Determine the (x, y) coordinate at the center of the cell enclosing the given text.  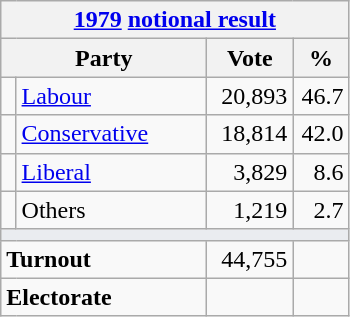
42.0 (321, 134)
Conservative (112, 134)
% (321, 58)
Turnout (104, 259)
1,219 (250, 210)
3,829 (250, 172)
Electorate (104, 297)
20,893 (250, 96)
1979 notional result (175, 20)
Labour (112, 96)
44,755 (250, 259)
Vote (250, 58)
Party (104, 58)
Others (112, 210)
8.6 (321, 172)
46.7 (321, 96)
2.7 (321, 210)
Liberal (112, 172)
18,814 (250, 134)
